Detect which cell encompasses the target text, then output its [X, Y] center coordinate. 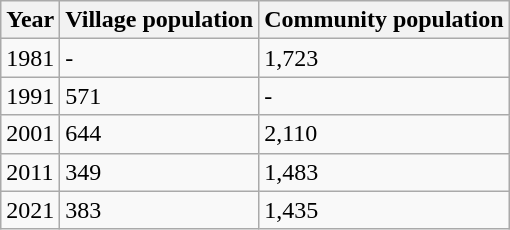
Year [30, 20]
1,483 [384, 172]
644 [160, 134]
1991 [30, 96]
349 [160, 172]
383 [160, 210]
2011 [30, 172]
Village population [160, 20]
2001 [30, 134]
1981 [30, 58]
Community population [384, 20]
2,110 [384, 134]
1,435 [384, 210]
2021 [30, 210]
571 [160, 96]
1,723 [384, 58]
